Determine the [x, y] coordinate at the center of the cell enclosing the given text.  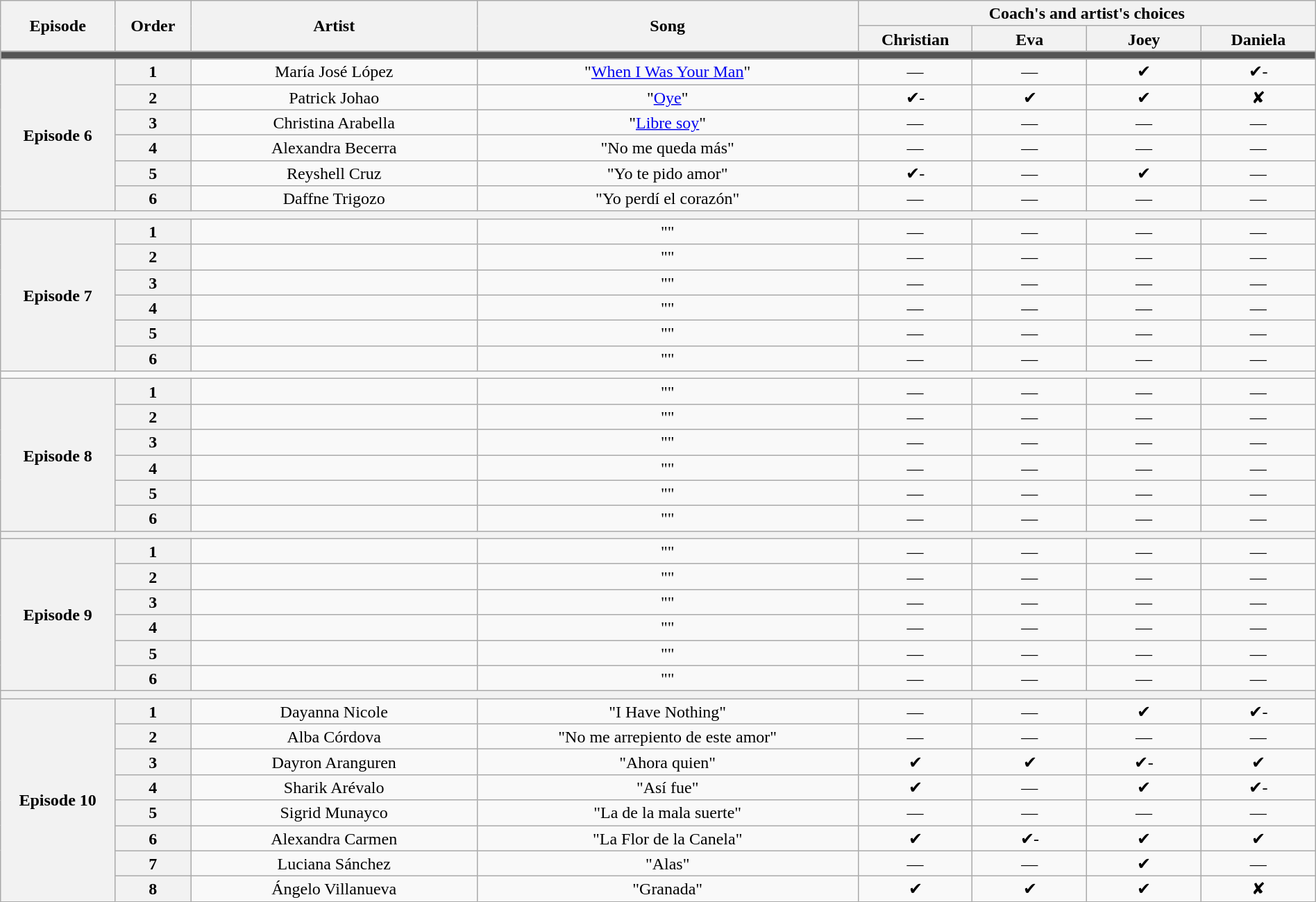
Episode [58, 26]
"Granada" [668, 890]
"When I Was Your Man" [668, 72]
Christian [915, 39]
"Yo perdí el corazón" [668, 198]
Alexandra Carmen [334, 838]
Episode 7 [58, 294]
Order [153, 26]
Christina Arabella [334, 122]
Joey [1144, 39]
Episode 9 [58, 615]
Alexandra Becerra [334, 148]
Episode 10 [58, 800]
Sigrid Munayco [334, 813]
Ángelo Villanueva [334, 890]
"Así fue" [668, 787]
Daffne Trigozo [334, 198]
Sharik Arévalo [334, 787]
"Ahora quien" [668, 762]
Episode 8 [58, 455]
"Libre soy" [668, 122]
"Alas" [668, 863]
María José López [334, 72]
"La Flor de la Canela" [668, 838]
"I Have Nothing" [668, 712]
"La de la mala suerte" [668, 813]
"No me queda más" [668, 148]
8 [153, 890]
Dayron Aranguren [334, 762]
7 [153, 863]
Reyshell Cruz [334, 173]
Dayanna Nicole [334, 712]
Patrick Johao [334, 97]
Artist [334, 26]
Eva [1030, 39]
Song [668, 26]
Alba Córdova [334, 737]
Daniela [1258, 39]
"Yo te pido amor" [668, 173]
"Oye" [668, 97]
"No me arrepiento de este amor" [668, 737]
Episode 6 [58, 135]
Coach's and artist's choices [1087, 14]
Luciana Sánchez [334, 863]
